Locate the cell with the specified text and output its (x, y) center coordinate. 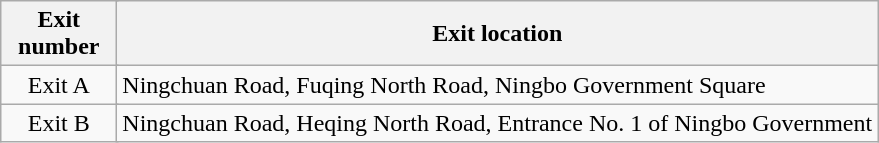
Exit A (59, 85)
Ningchuan Road, Heqing North Road, Entrance No. 1 of Ningbo Government (498, 123)
Exit B (59, 123)
Exit location (498, 34)
Exit number (59, 34)
Ningchuan Road, Fuqing North Road, Ningbo Government Square (498, 85)
